Locate the cell with the specified text and output its (X, Y) center coordinate. 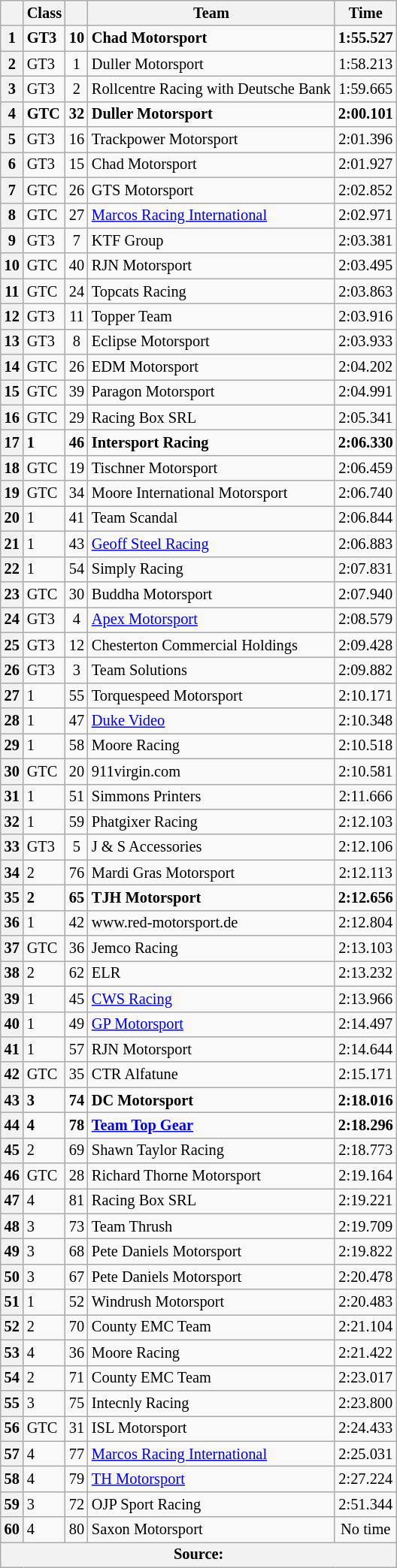
2:13.232 (365, 973)
1:58.213 (365, 64)
2:09.428 (365, 645)
74 (77, 1100)
2:10.581 (365, 771)
Windrush Motorsport (211, 1302)
CWS Racing (211, 999)
Intersport Racing (211, 442)
2:06.330 (365, 442)
DC Motorsport (211, 1100)
2:19.822 (365, 1252)
2:03.933 (365, 342)
9 (12, 240)
38 (12, 973)
60 (12, 1530)
EDM Motorsport (211, 367)
70 (77, 1327)
1:55.527 (365, 38)
73 (77, 1226)
Simply Racing (211, 569)
2:12.804 (365, 923)
2:08.579 (365, 620)
Apex Motorsport (211, 620)
Moore International Motorsport (211, 493)
2:27.224 (365, 1479)
Jemco Racing (211, 948)
2:06.844 (365, 518)
2:03.495 (365, 266)
Mardi Gras Motorsport (211, 873)
2:12.656 (365, 897)
2:12.113 (365, 873)
Rollcentre Racing with Deutsche Bank (211, 89)
www.red-motorsport.de (211, 923)
44 (12, 1125)
18 (12, 468)
No time (365, 1530)
37 (12, 948)
72 (77, 1504)
2:03.381 (365, 240)
Shawn Taylor Racing (211, 1150)
Simmons Printers (211, 797)
Chesterton Commercial Holdings (211, 645)
Phatgixer Racing (211, 822)
13 (12, 342)
68 (77, 1252)
Topper Team (211, 316)
GP Motorsport (211, 1024)
2:12.106 (365, 847)
TJH Motorsport (211, 897)
2:18.296 (365, 1125)
80 (77, 1530)
Intecnly Racing (211, 1403)
2:23.017 (365, 1378)
71 (77, 1378)
ISL Motorsport (211, 1428)
2:21.422 (365, 1352)
Team Scandal (211, 518)
Trackpower Motorsport (211, 140)
2:01.927 (365, 164)
Geoff Steel Racing (211, 544)
Tischner Motorsport (211, 468)
2:19.709 (365, 1226)
KTF Group (211, 240)
2:14.497 (365, 1024)
2:20.483 (365, 1302)
Paragon Motorsport (211, 392)
CTR Alfatune (211, 1075)
Duke Video (211, 721)
Torquespeed Motorsport (211, 695)
Richard Thorne Motorsport (211, 1176)
Time (365, 13)
2:00.101 (365, 114)
2:15.171 (365, 1075)
2:19.221 (365, 1201)
25 (12, 645)
2:12.103 (365, 822)
2:51.344 (365, 1504)
2:23.800 (365, 1403)
2:05.341 (365, 418)
OJP Sport Racing (211, 1504)
Eclipse Motorsport (211, 342)
56 (12, 1428)
14 (12, 367)
2:19.164 (365, 1176)
Team Top Gear (211, 1125)
Buddha Motorsport (211, 594)
2:18.773 (365, 1150)
Team Solutions (211, 670)
2:02.852 (365, 190)
2:03.863 (365, 291)
50 (12, 1277)
78 (77, 1125)
Saxon Motorsport (211, 1530)
79 (77, 1479)
2:07.940 (365, 594)
2:07.831 (365, 569)
2:02.971 (365, 216)
2:18.016 (365, 1100)
Source: (198, 1554)
69 (77, 1150)
2:24.433 (365, 1428)
J & S Accessories (211, 847)
75 (77, 1403)
17 (12, 442)
2:11.666 (365, 797)
2:06.459 (365, 468)
2:20.478 (365, 1277)
77 (77, 1454)
GTS Motorsport (211, 190)
48 (12, 1226)
23 (12, 594)
2:10.518 (365, 746)
53 (12, 1352)
ELR (211, 973)
TH Motorsport (211, 1479)
2:04.991 (365, 392)
65 (77, 897)
81 (77, 1201)
Topcats Racing (211, 291)
67 (77, 1277)
33 (12, 847)
2:09.882 (365, 670)
911virgin.com (211, 771)
Class (44, 13)
2:06.740 (365, 493)
Team Thrush (211, 1226)
2:01.396 (365, 140)
2:21.104 (365, 1327)
2:25.031 (365, 1454)
1:59.665 (365, 89)
Team (211, 13)
2:06.883 (365, 544)
2:03.916 (365, 316)
62 (77, 973)
6 (12, 164)
2:13.103 (365, 948)
2:13.966 (365, 999)
22 (12, 569)
2:04.202 (365, 367)
2:10.348 (365, 721)
76 (77, 873)
21 (12, 544)
2:14.644 (365, 1049)
2:10.171 (365, 695)
